Return (x, y) of the center of cell containing provided text 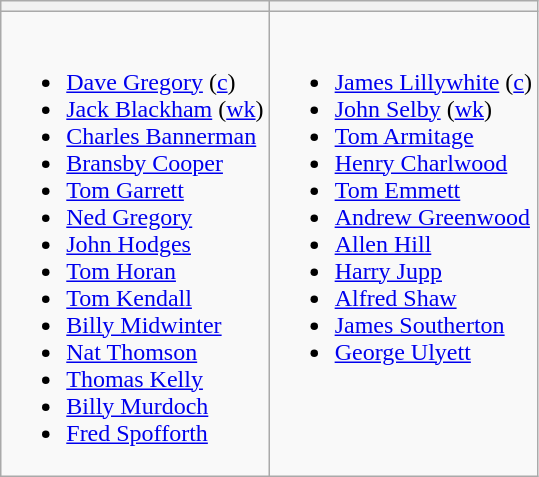
James Lillywhite (c)John Selby (wk)Tom ArmitageHenry CharlwoodTom EmmettAndrew GreenwoodAllen HillHarry JuppAlfred ShawJames SouthertonGeorge Ulyett (403, 244)
